From the cell containing the given text, extract its center point as [X, Y] coordinate. 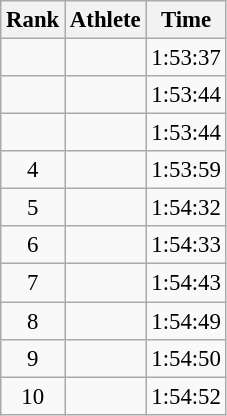
Athlete [106, 20]
Time [186, 20]
7 [33, 283]
1:54:33 [186, 245]
10 [33, 396]
5 [33, 208]
1:53:37 [186, 58]
6 [33, 245]
Rank [33, 20]
4 [33, 170]
1:53:59 [186, 170]
1:54:49 [186, 321]
1:54:43 [186, 283]
1:54:32 [186, 208]
1:54:50 [186, 358]
8 [33, 321]
1:54:52 [186, 396]
9 [33, 358]
